Scan for the cell matching the given text and deliver its [X, Y] coordinate at center. 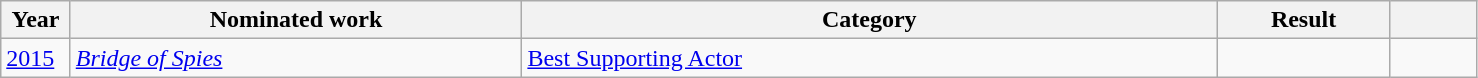
Bridge of Spies [296, 58]
Best Supporting Actor [870, 58]
Category [870, 20]
2015 [36, 58]
Result [1304, 20]
Nominated work [296, 20]
Year [36, 20]
